Pinpoint the cell where the given text exists, returning its (X, Y) midpoint coordinate. 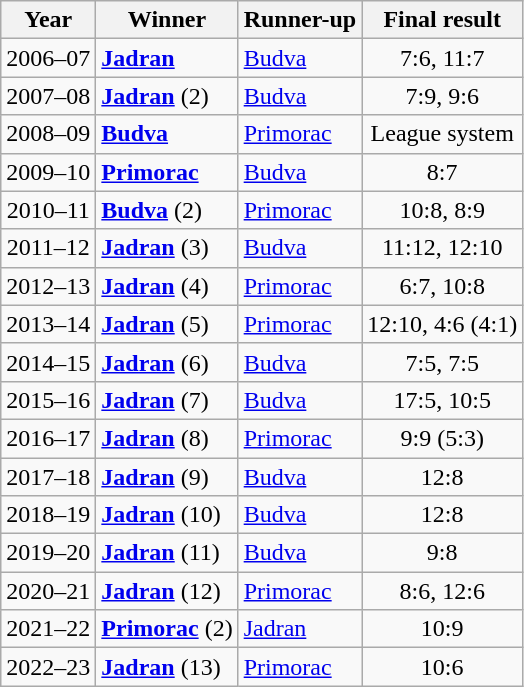
8:6, 12:6 (442, 591)
Jadran (9) (167, 477)
Budva (2) (167, 210)
7:6, 11:7 (442, 58)
2010–11 (48, 210)
2007–08 (48, 96)
2006–07 (48, 58)
11:12, 12:10 (442, 248)
7:9, 9:6 (442, 96)
2022–23 (48, 667)
Jadran (11) (167, 553)
10:6 (442, 667)
Jadran (3) (167, 248)
2014–15 (48, 362)
12:10, 4:6 (4:1) (442, 324)
2009–10 (48, 172)
Jadran (2) (167, 96)
Year (48, 20)
10:9 (442, 629)
2018–19 (48, 515)
Jadran (5) (167, 324)
9:9 (5:3) (442, 438)
6:7, 10:8 (442, 286)
Jadran (12) (167, 591)
2021–22 (48, 629)
Final result (442, 20)
Jadran (13) (167, 667)
7:5, 7:5 (442, 362)
2017–18 (48, 477)
2019–20 (48, 553)
Jadran (4) (167, 286)
League system (442, 134)
Jadran (7) (167, 400)
2020–21 (48, 591)
2011–12 (48, 248)
2016–17 (48, 438)
17:5, 10:5 (442, 400)
2008–09 (48, 134)
10:8, 8:9 (442, 210)
Primorac (2) (167, 629)
8:7 (442, 172)
Winner (167, 20)
2012–13 (48, 286)
Jadran (8) (167, 438)
Jadran (10) (167, 515)
2015–16 (48, 400)
2013–14 (48, 324)
9:8 (442, 553)
Jadran (6) (167, 362)
Runner-up (300, 20)
